Return [X, Y] of the center of cell containing provided text 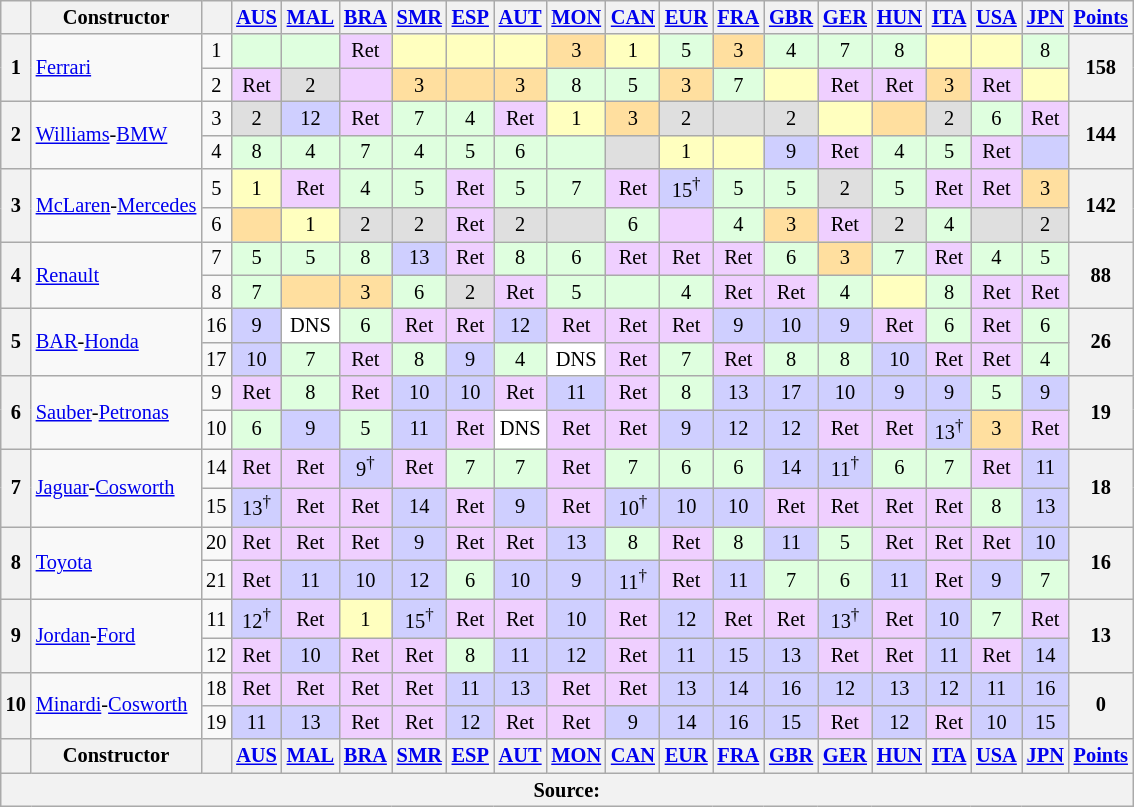
88 [1101, 274]
21 [216, 580]
McLaren-Mercedes [116, 206]
26 [1101, 342]
Williams-BMW [116, 134]
144 [1101, 134]
Sauber-Petronas [116, 412]
Renault [116, 274]
Source: [567, 790]
Minardi-Cosworth [116, 706]
Toyota [116, 562]
BAR-Honda [116, 342]
142 [1101, 206]
Ferrari [116, 68]
0 [1101, 706]
Jordan-Ford [116, 636]
20 [216, 543]
10† [633, 506]
12† [256, 618]
9† [366, 468]
158 [1101, 68]
Jaguar-Cosworth [116, 487]
